Pinpoint the cell where the given text exists, returning its [x, y] midpoint coordinate. 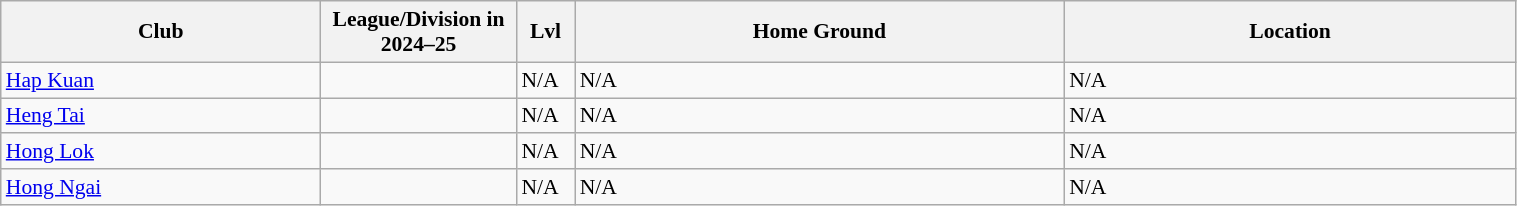
Club [161, 32]
Hap Kuan [161, 80]
Location [1290, 32]
Home Ground [820, 32]
League/Division in 2024–25 [419, 32]
Hong Lok [161, 152]
Heng Tai [161, 116]
Hong Ngai [161, 187]
Lvl [545, 32]
